Search for the cell housing the specified text and yield its [X, Y] center coordinate. 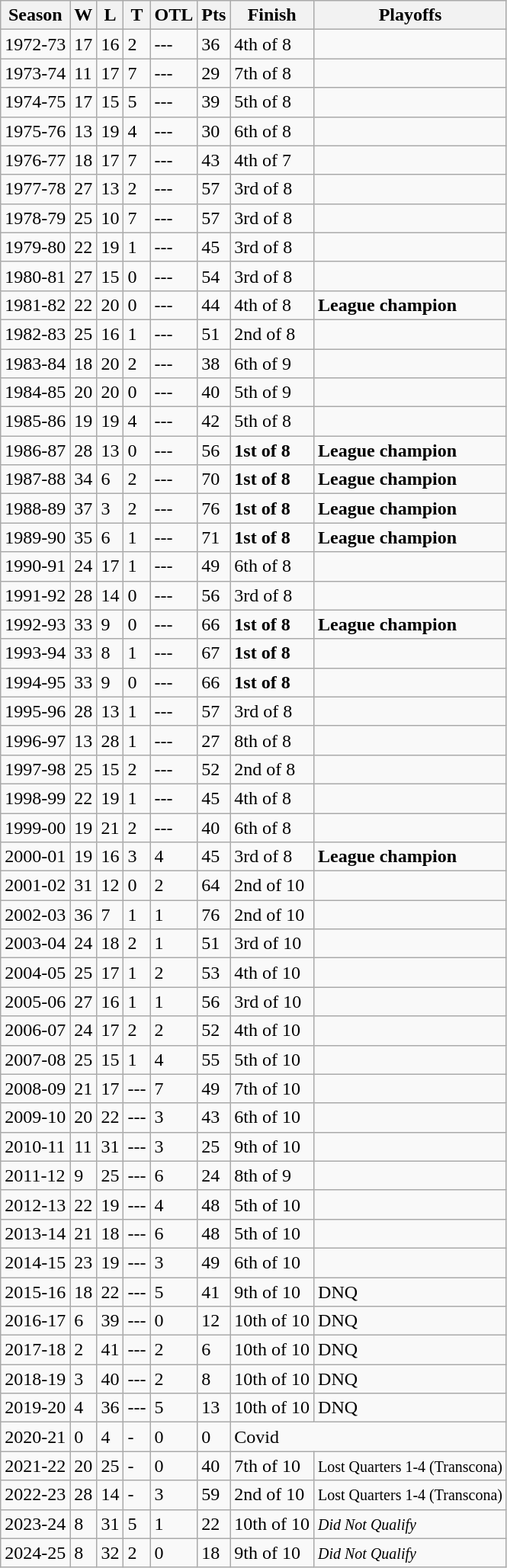
2010-11 [35, 1146]
1985-86 [35, 422]
1982-83 [35, 334]
71 [213, 537]
5th of 9 [272, 393]
8th of 9 [272, 1175]
1993-94 [35, 653]
OTL [174, 15]
2013-14 [35, 1233]
1974-75 [35, 102]
2016-17 [35, 1321]
42 [213, 422]
23 [84, 1262]
1980-81 [35, 276]
34 [84, 479]
1990-91 [35, 566]
Pts [213, 15]
2019-20 [35, 1408]
38 [213, 364]
32 [110, 1553]
1972-73 [35, 44]
1996-97 [35, 740]
2002-03 [35, 915]
2017-18 [35, 1350]
2004-05 [35, 973]
1988-89 [35, 508]
2012-13 [35, 1204]
1979-80 [35, 247]
1991-92 [35, 595]
1977-78 [35, 189]
Finish [272, 15]
1976-77 [35, 160]
6th of 9 [272, 364]
2022-23 [35, 1495]
2000-01 [35, 857]
Playoffs [410, 15]
2006-07 [35, 1031]
2024-25 [35, 1553]
2014-15 [35, 1262]
1983-84 [35, 364]
44 [213, 305]
1998-99 [35, 798]
4th of 7 [272, 160]
35 [84, 537]
2008-09 [35, 1089]
1987-88 [35, 479]
T [137, 15]
1978-79 [35, 218]
53 [213, 973]
1981-82 [35, 305]
2009-10 [35, 1117]
7th of 8 [272, 73]
1989-90 [35, 537]
29 [213, 73]
55 [213, 1060]
30 [213, 131]
2003-04 [35, 944]
1973-74 [35, 73]
1992-93 [35, 624]
2020-21 [35, 1437]
1986-87 [35, 451]
37 [84, 508]
1995-96 [35, 711]
2011-12 [35, 1175]
1997-98 [35, 769]
2007-08 [35, 1060]
8th of 8 [272, 740]
67 [213, 653]
2018-19 [35, 1379]
59 [213, 1495]
2001-02 [35, 886]
L [110, 15]
10 [110, 218]
1999-00 [35, 827]
70 [213, 479]
64 [213, 886]
Covid [369, 1437]
1984-85 [35, 393]
1994-95 [35, 682]
2015-16 [35, 1292]
2005-06 [35, 1002]
2023-24 [35, 1524]
54 [213, 276]
2021-22 [35, 1466]
Season [35, 15]
1975-76 [35, 131]
W [84, 15]
